Detect which cell encompasses the target text, then output its (x, y) center coordinate. 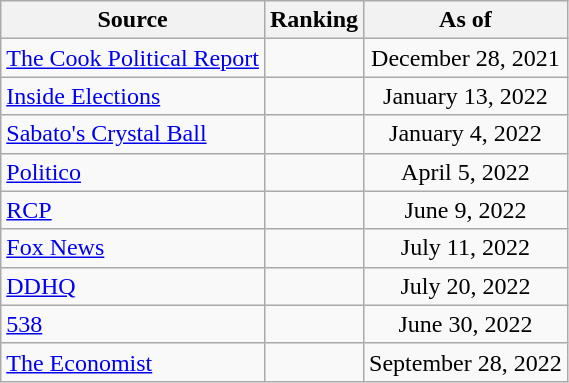
The Cook Political Report (133, 58)
538 (133, 324)
July 20, 2022 (466, 286)
Source (133, 20)
January 4, 2022 (466, 134)
Ranking (314, 20)
January 13, 2022 (466, 96)
April 5, 2022 (466, 172)
July 11, 2022 (466, 248)
Fox News (133, 248)
DDHQ (133, 286)
Sabato's Crystal Ball (133, 134)
The Economist (133, 362)
June 30, 2022 (466, 324)
June 9, 2022 (466, 210)
September 28, 2022 (466, 362)
Inside Elections (133, 96)
RCP (133, 210)
Politico (133, 172)
As of (466, 20)
December 28, 2021 (466, 58)
